Determine the [X, Y] coordinate at the center of the cell enclosing the given text.  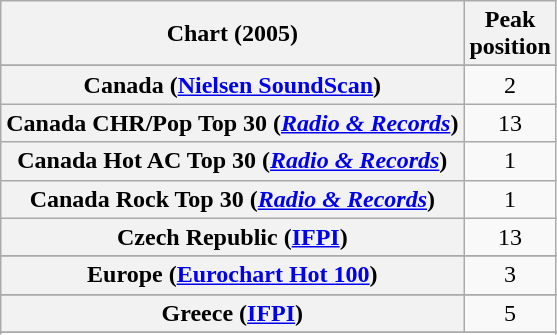
Europe (Eurochart Hot 100) [232, 275]
Czech Republic (IFPI) [232, 237]
Peakposition [510, 34]
2 [510, 85]
3 [510, 275]
Canada Rock Top 30 (Radio & Records) [232, 199]
Canada Hot AC Top 30 (Radio & Records) [232, 161]
Canada CHR/Pop Top 30 (Radio & Records) [232, 123]
Canada (Nielsen SoundScan) [232, 85]
Greece (IFPI) [232, 313]
5 [510, 313]
Chart (2005) [232, 34]
